Identify which cell holds the provided text, then report its [x, y] central coordinate. 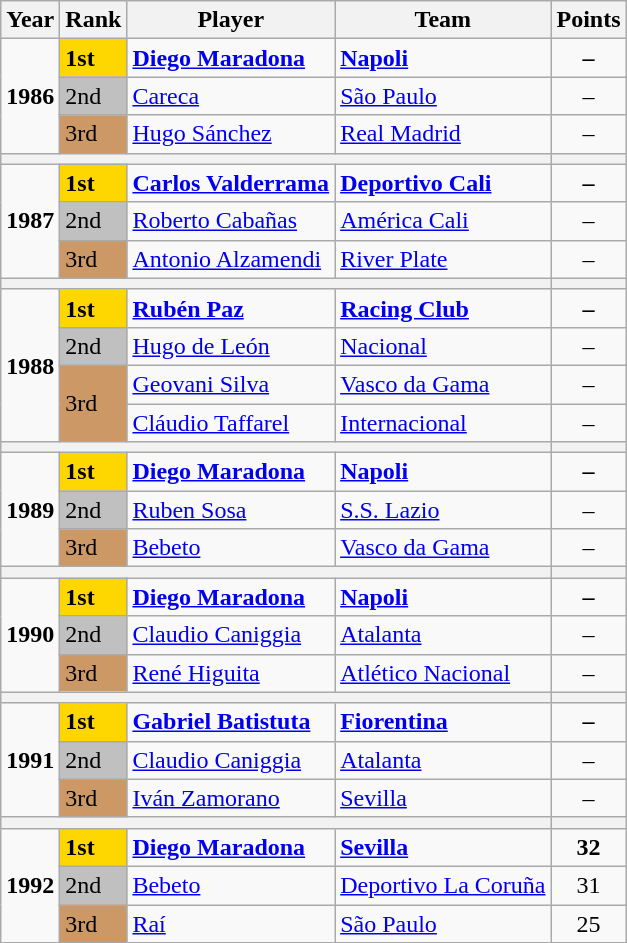
1992 [30, 885]
Rubén Paz [231, 308]
Deportivo Cali [443, 183]
Racing Club [443, 308]
1987 [30, 221]
Player [231, 20]
Ruben Sosa [231, 510]
Internacional [443, 423]
S.S. Lazio [443, 510]
Deportivo La Coruña [443, 885]
1988 [30, 365]
Hugo de León [231, 346]
1990 [30, 635]
Points [588, 20]
Roberto Cabañas [231, 221]
Year [30, 20]
Gabriel Batistuta [231, 722]
1991 [30, 760]
Careca [231, 96]
25 [588, 923]
Antonio Alzamendi [231, 259]
América Cali [443, 221]
Rank [94, 20]
Geovani Silva [231, 384]
Fiorentina [443, 722]
Atlético Nacional [443, 673]
Team [443, 20]
René Higuita [231, 673]
32 [588, 847]
River Plate [443, 259]
Cláudio Taffarel [231, 423]
Real Madrid [443, 134]
Hugo Sánchez [231, 134]
Raí [231, 923]
1986 [30, 96]
Carlos Valderrama [231, 183]
Nacional [443, 346]
31 [588, 885]
1989 [30, 510]
Iván Zamorano [231, 798]
